Pinpoint the cell where the given text exists, returning its [x, y] midpoint coordinate. 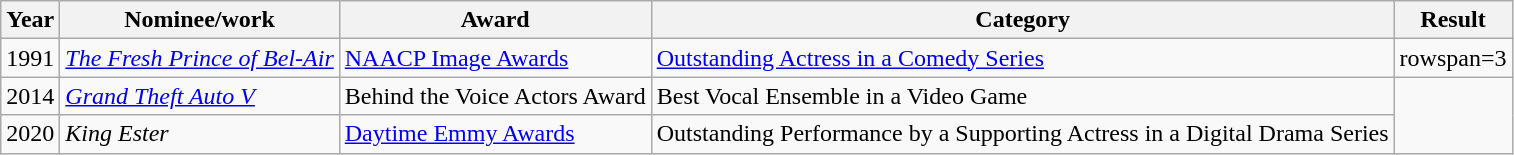
Nominee/work [200, 20]
Daytime Emmy Awards [495, 134]
2020 [30, 134]
Grand Theft Auto V [200, 96]
Category [1022, 20]
2014 [30, 96]
The Fresh Prince of Bel-Air [200, 58]
NAACP Image Awards [495, 58]
1991 [30, 58]
Behind the Voice Actors Award [495, 96]
Year [30, 20]
Outstanding Actress in a Comedy Series [1022, 58]
Result [1453, 20]
Award [495, 20]
Outstanding Performance by a Supporting Actress in a Digital Drama Series [1022, 134]
King Ester [200, 134]
Best Vocal Ensemble in a Video Game [1022, 96]
rowspan=3 [1453, 58]
